Locate the cell with the specified text and output its [X, Y] center coordinate. 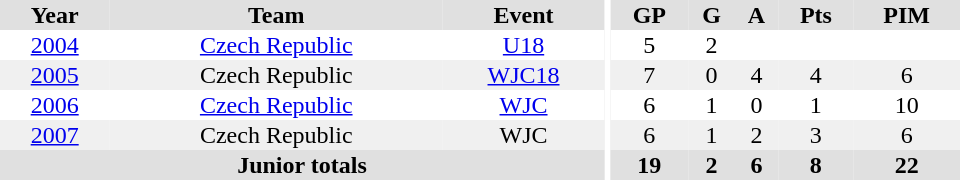
10 [906, 105]
8 [816, 165]
Year [54, 15]
2004 [54, 45]
2007 [54, 135]
PIM [906, 15]
2006 [54, 105]
22 [906, 165]
GP [649, 15]
A [757, 15]
Pts [816, 15]
2005 [54, 75]
5 [649, 45]
WJC18 [524, 75]
U18 [524, 45]
Team [276, 15]
7 [649, 75]
Junior totals [302, 165]
G [711, 15]
3 [816, 135]
19 [649, 165]
Event [524, 15]
